Determine the [x, y] coordinate at the center of the cell enclosing the given text.  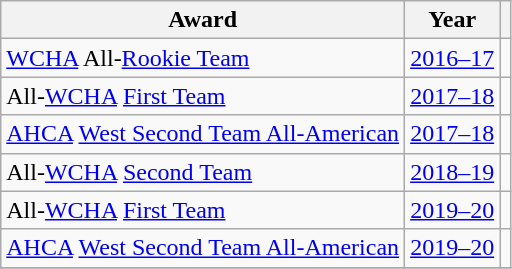
2016–17 [452, 58]
Award [203, 20]
WCHA All-Rookie Team [203, 58]
Year [452, 20]
2018–19 [452, 172]
All-WCHA Second Team [203, 172]
